Identify which cell holds the provided text, then report its [x, y] central coordinate. 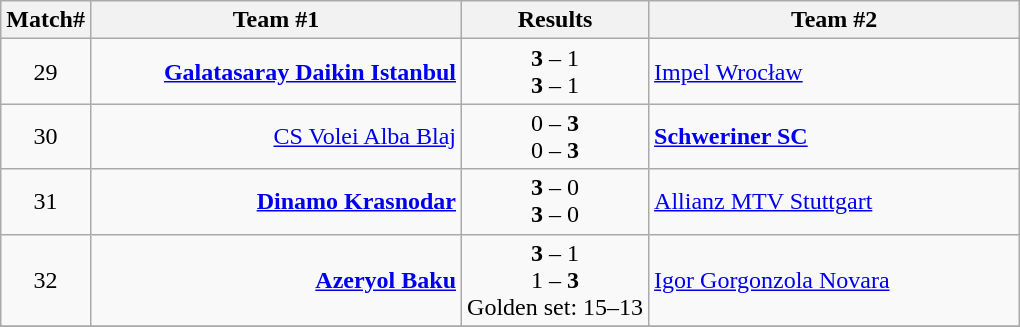
Impel Wrocław [834, 72]
Match# [46, 20]
3 – 1 3 – 1 [556, 72]
31 [46, 202]
Dinamo Krasnodar [276, 202]
Igor Gorgonzola Novara [834, 280]
Team #1 [276, 20]
29 [46, 72]
3 – 0 3 – 0 [556, 202]
Galatasaray Daikin Istanbul [276, 72]
Allianz MTV Stuttgart [834, 202]
CS Volei Alba Blaj [276, 136]
Azeryol Baku [276, 280]
Team #2 [834, 20]
3 – 1 1 – 3 Golden set: 15–13 [556, 280]
Schweriner SC [834, 136]
0 – 3 0 – 3 [556, 136]
Results [556, 20]
30 [46, 136]
32 [46, 280]
